Capture the cell that displays the provided text and extract its [x, y] central coordinate. 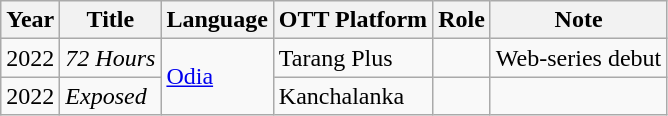
Role [462, 20]
72 Hours [110, 58]
Title [110, 20]
Tarang Plus [352, 58]
Kanchalanka [352, 96]
OTT Platform [352, 20]
Web-series debut [578, 58]
Note [578, 20]
Odia [217, 77]
Year [30, 20]
Language [217, 20]
Exposed [110, 96]
